Return (X, Y) of the center of cell containing provided text 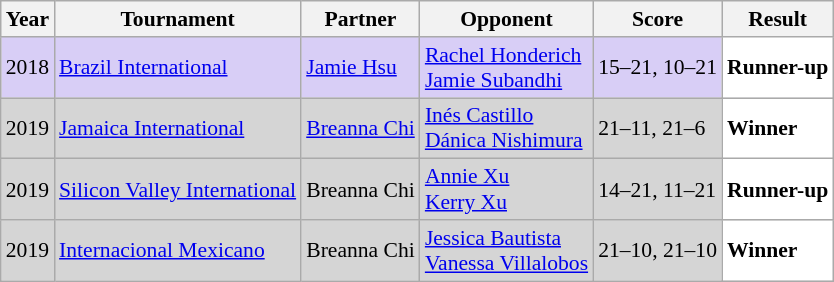
21–11, 21–6 (658, 128)
21–10, 21–10 (658, 250)
Brazil International (178, 68)
Opponent (506, 19)
Inés Castillo Dánica Nishimura (506, 128)
Jamie Hsu (360, 68)
Score (658, 19)
Year (28, 19)
2018 (28, 68)
15–21, 10–21 (658, 68)
Rachel Honderich Jamie Subandhi (506, 68)
Result (778, 19)
Jessica Bautista Vanessa Villalobos (506, 250)
Partner (360, 19)
Jamaica International (178, 128)
Internacional Mexicano (178, 250)
Tournament (178, 19)
Silicon Valley International (178, 190)
Annie Xu Kerry Xu (506, 190)
14–21, 11–21 (658, 190)
